Find where the given text appears and provide that cell's center as (X, Y) coordinate. 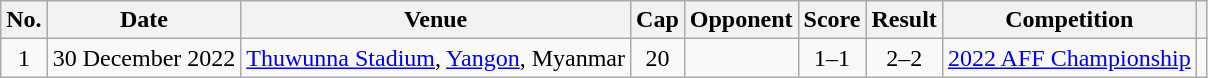
20 (658, 58)
2022 AFF Championship (1069, 58)
Score (832, 20)
Opponent (741, 20)
30 December 2022 (144, 58)
Date (144, 20)
Venue (436, 20)
Result (904, 20)
1–1 (832, 58)
Competition (1069, 20)
Thuwunna Stadium, Yangon, Myanmar (436, 58)
2–2 (904, 58)
1 (24, 58)
No. (24, 20)
Cap (658, 20)
